For the text-containing cell, return its midpoint in (X, Y) coordinate format. 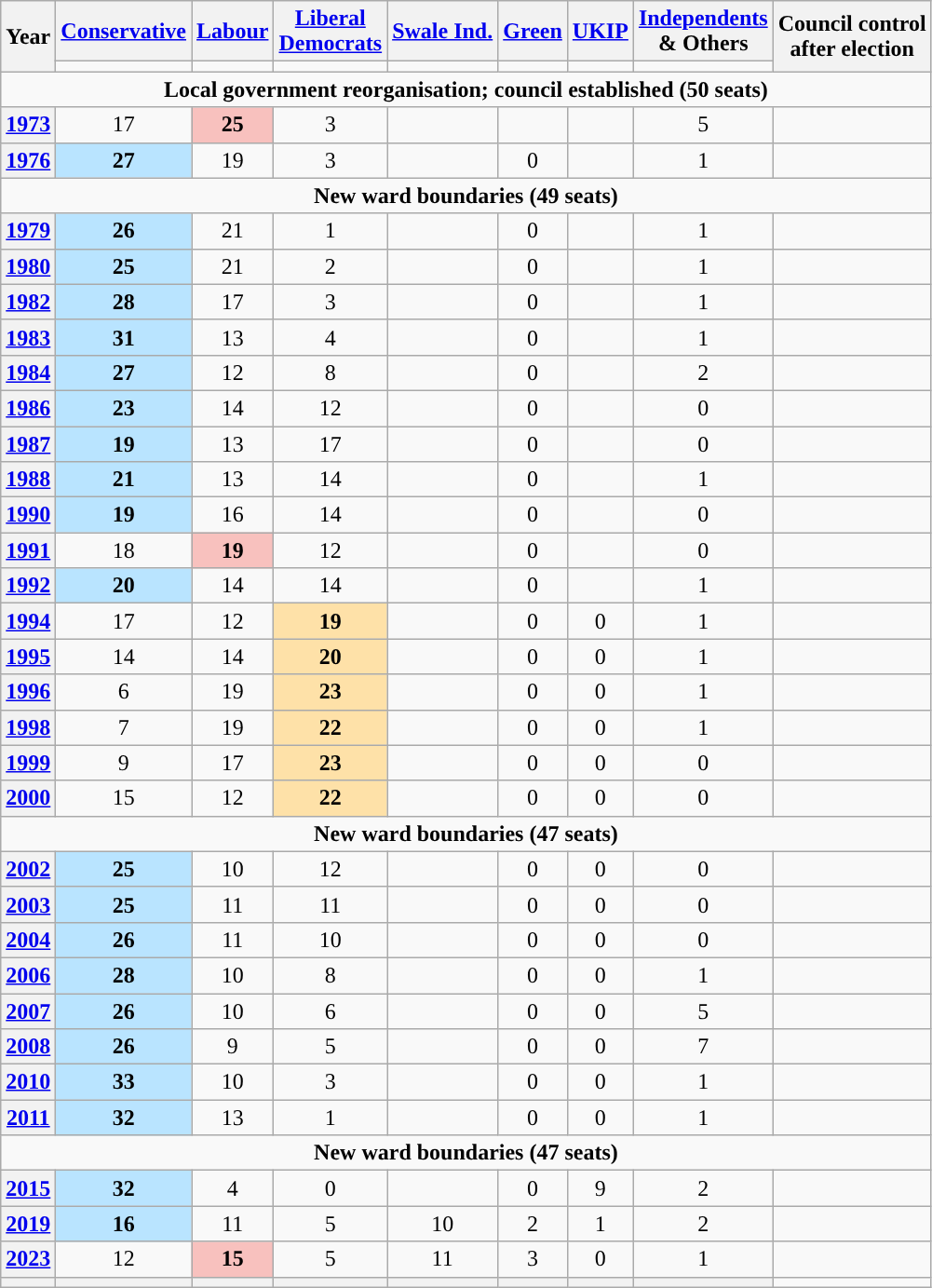
33 (124, 1082)
Independents& Others (703, 32)
2000 (28, 798)
1998 (28, 727)
Liberal Democrats (331, 32)
UKIP (600, 32)
1983 (28, 337)
2004 (28, 940)
1988 (28, 480)
1999 (28, 763)
New ward boundaries (49 seats) (466, 196)
2011 (28, 1118)
2008 (28, 1047)
2010 (28, 1082)
Local government reorganisation; council established (50 seats) (466, 89)
2019 (28, 1224)
1979 (28, 231)
1994 (28, 621)
1982 (28, 302)
18 (124, 550)
Conservative (124, 32)
2002 (28, 869)
1992 (28, 586)
2006 (28, 975)
1984 (28, 373)
Council controlafter election (852, 36)
1976 (28, 160)
1980 (28, 266)
1995 (28, 657)
1987 (28, 444)
2015 (28, 1188)
1991 (28, 550)
2023 (28, 1259)
1996 (28, 692)
2007 (28, 1010)
31 (124, 337)
Year (28, 36)
Swale Ind. (443, 32)
1986 (28, 408)
Labour (233, 32)
1990 (28, 515)
Green (533, 32)
1973 (28, 125)
2003 (28, 904)
